Detect which cell encompasses the target text, then output its [X, Y] center coordinate. 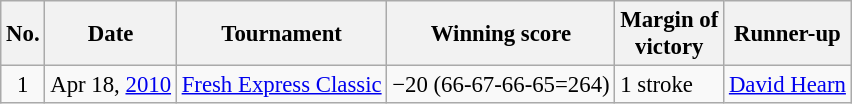
−20 (66-67-66-65=264) [501, 85]
Runner-up [788, 34]
Margin ofvictory [670, 34]
No. [23, 34]
1 [23, 85]
Apr 18, 2010 [110, 85]
1 stroke [670, 85]
David Hearn [788, 85]
Date [110, 34]
Tournament [282, 34]
Fresh Express Classic [282, 85]
Winning score [501, 34]
